Extract the (x, y) coordinate from the center of the cell holding the provided text.  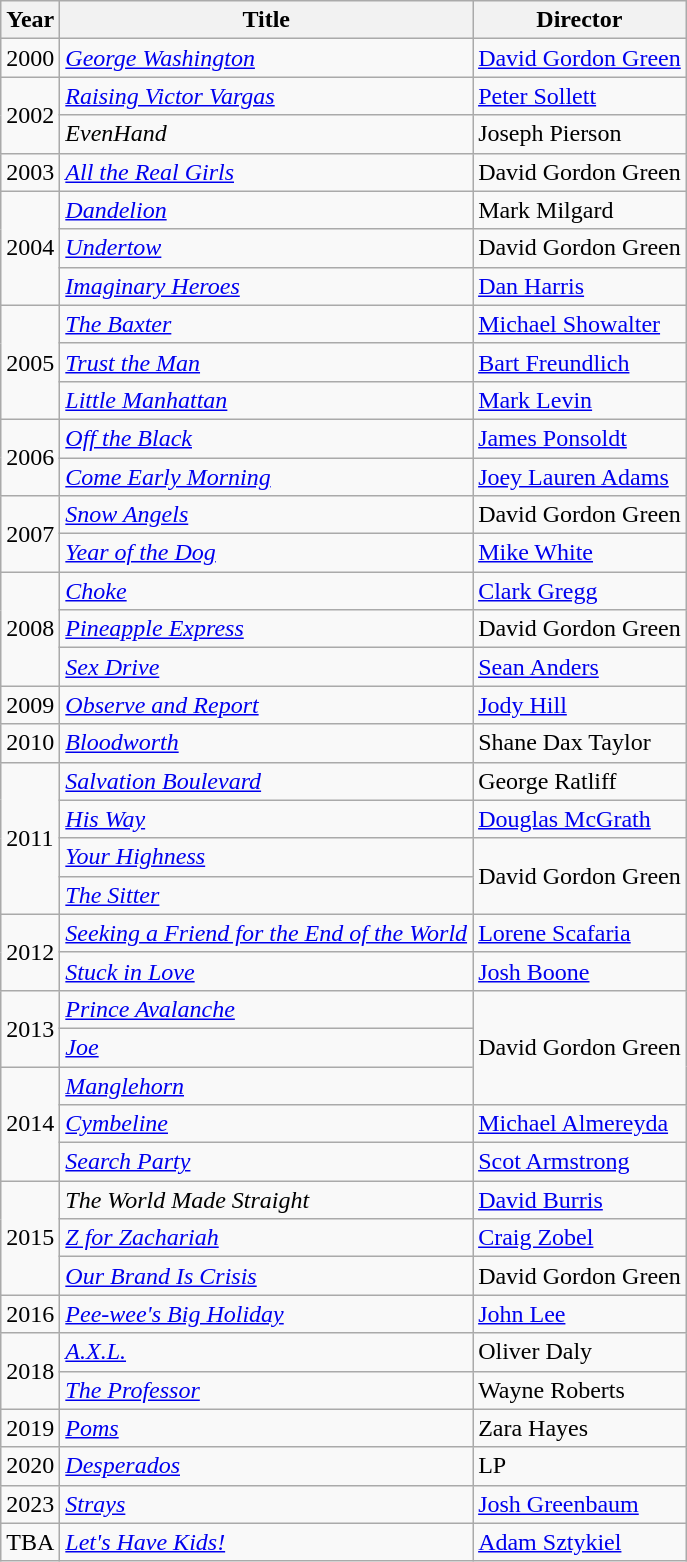
Choke (266, 591)
Title (266, 20)
Joe (266, 1047)
Adam Sztykiel (580, 1542)
2003 (30, 172)
2023 (30, 1504)
The Professor (266, 1390)
Prince Avalanche (266, 1009)
Year of the Dog (266, 553)
Joey Lauren Adams (580, 477)
Douglas McGrath (580, 819)
Zara Hayes (580, 1428)
Josh Boone (580, 971)
Dan Harris (580, 286)
Poms (266, 1428)
Imaginary Heroes (266, 286)
Sean Anders (580, 667)
TBA (30, 1542)
LP (580, 1466)
Snow Angels (266, 515)
Mark Milgard (580, 210)
Stuck in Love (266, 971)
Dandelion (266, 210)
2000 (30, 58)
Pineapple Express (266, 629)
John Lee (580, 1314)
Michael Almereyda (580, 1124)
EvenHand (266, 134)
Z for Zachariah (266, 1238)
2009 (30, 705)
Year (30, 20)
George Washington (266, 58)
2005 (30, 362)
George Ratliff (580, 781)
The Sitter (266, 895)
Director (580, 20)
Peter Sollett (580, 96)
Joseph Pierson (580, 134)
Sex Drive (266, 667)
Jody Hill (580, 705)
Undertow (266, 248)
2008 (30, 629)
Let's Have Kids! (266, 1542)
Our Brand Is Crisis (266, 1276)
Oliver Daly (580, 1352)
Wayne Roberts (580, 1390)
2002 (30, 115)
Little Manhattan (266, 400)
The Baxter (266, 324)
The World Made Straight (266, 1200)
Lorene Scafaria (580, 933)
Shane Dax Taylor (580, 743)
2010 (30, 743)
Seeking a Friend for the End of the World (266, 933)
2011 (30, 838)
2004 (30, 248)
Pee-wee's Big Holiday (266, 1314)
Mike White (580, 553)
2019 (30, 1428)
2018 (30, 1371)
2016 (30, 1314)
Your Highness (266, 857)
Search Party (266, 1162)
Scot Armstrong (580, 1162)
2015 (30, 1238)
Manglehorn (266, 1085)
A.X.L. (266, 1352)
Bloodworth (266, 743)
2006 (30, 457)
David Burris (580, 1200)
2012 (30, 952)
Strays (266, 1504)
Bart Freundlich (580, 362)
Desperados (266, 1466)
Off the Black (266, 438)
2020 (30, 1466)
2013 (30, 1028)
Observe and Report (266, 705)
Salvation Boulevard (266, 781)
Mark Levin (580, 400)
Trust the Man (266, 362)
Michael Showalter (580, 324)
Josh Greenbaum (580, 1504)
His Way (266, 819)
Raising Victor Vargas (266, 96)
James Ponsoldt (580, 438)
Craig Zobel (580, 1238)
2014 (30, 1123)
Clark Gregg (580, 591)
2007 (30, 534)
Cymbeline (266, 1124)
Come Early Morning (266, 477)
All the Real Girls (266, 172)
